Identify which cell holds the provided text, then report its [X, Y] central coordinate. 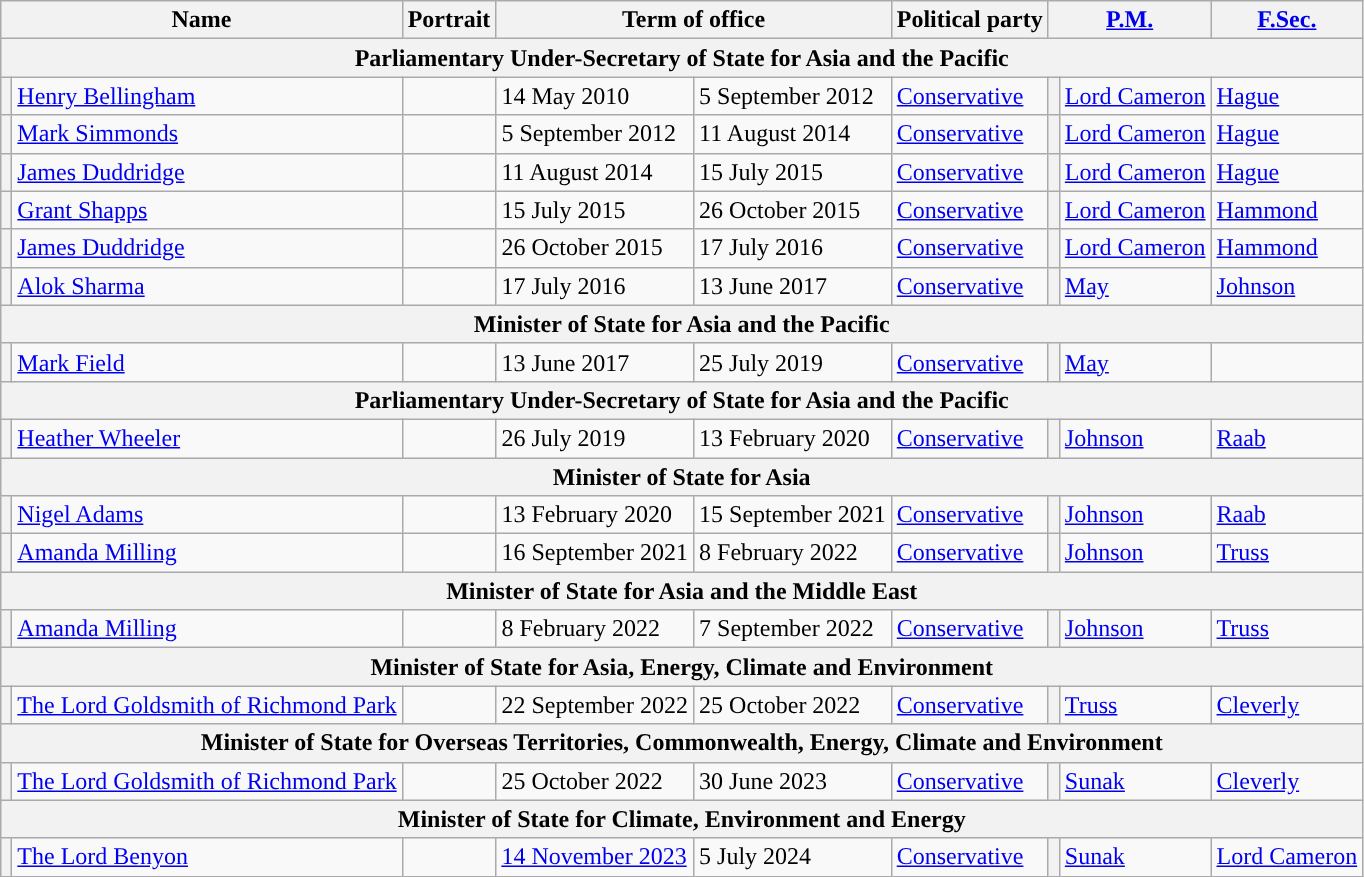
F.Sec. [1287, 20]
Minister of State for Asia, Energy, Climate and Environment [682, 667]
15 September 2021 [793, 515]
P.M. [1130, 20]
The Lord Benyon [207, 857]
7 September 2022 [793, 629]
Heather Wheeler [207, 438]
Minister of State for Asia and the Pacific [682, 324]
Name [202, 20]
Minister of State for Asia and the Middle East [682, 591]
Minister of State for Overseas Territories, Commonwealth, Energy, Climate and Environment [682, 743]
22 September 2022 [595, 705]
Minister of State for Asia [682, 477]
Portrait [449, 20]
16 September 2021 [595, 553]
Grant Shapps [207, 210]
Henry Bellingham [207, 96]
Nigel Adams [207, 515]
Term of office [694, 20]
14 May 2010 [595, 96]
Mark Simmonds [207, 134]
25 July 2019 [793, 362]
5 July 2024 [793, 857]
Political party [970, 20]
30 June 2023 [793, 781]
Minister of State for Climate, Environment and Energy [682, 819]
26 July 2019 [595, 438]
Mark Field [207, 362]
Alok Sharma [207, 286]
14 November 2023 [595, 857]
